For the text-containing cell, return its midpoint in (x, y) coordinate format. 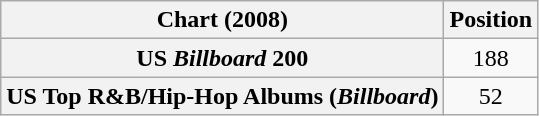
US Top R&B/Hip-Hop Albums (Billboard) (222, 96)
52 (491, 96)
188 (491, 58)
US Billboard 200 (222, 58)
Chart (2008) (222, 20)
Position (491, 20)
